From the cell containing the given text, extract its center point as [x, y] coordinate. 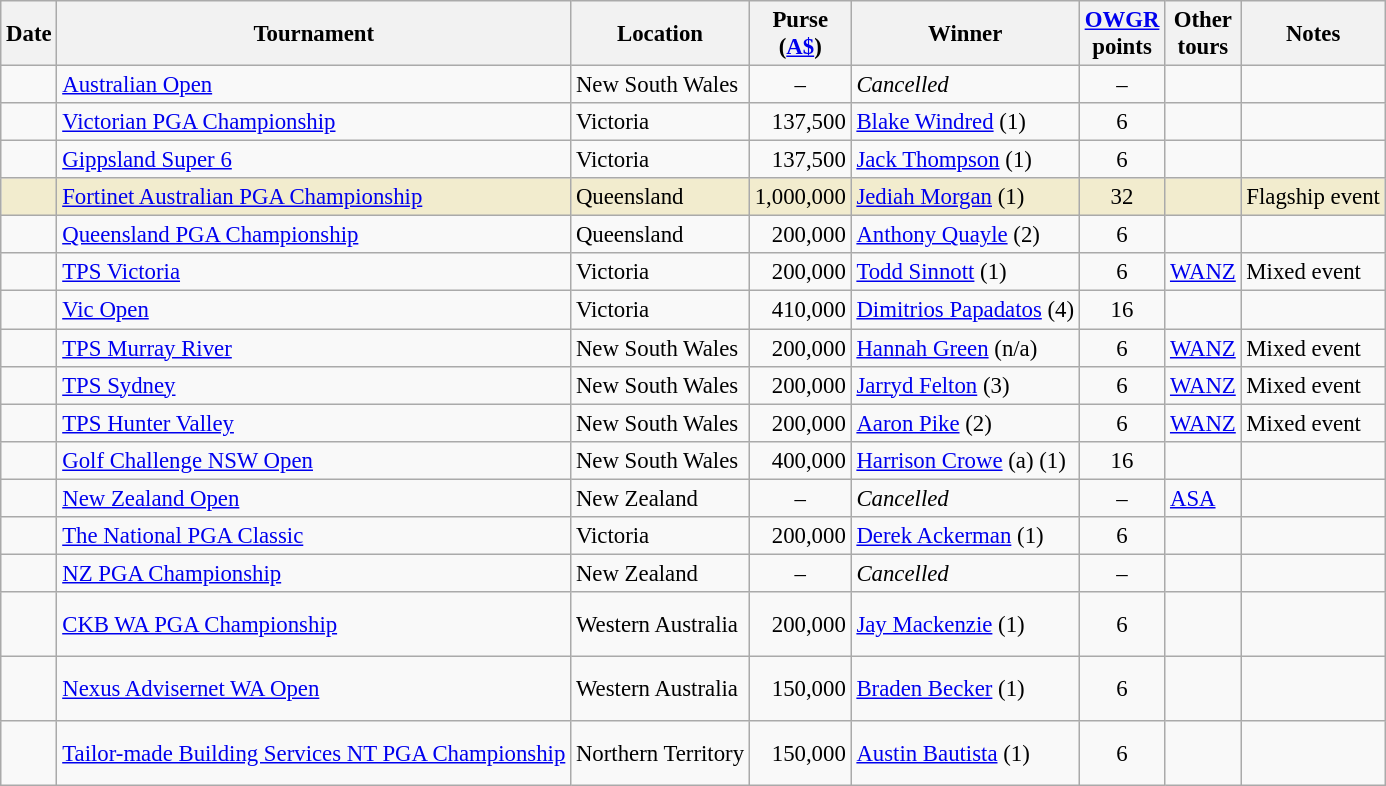
TPS Sydney [314, 385]
Gippsland Super 6 [314, 160]
Location [660, 34]
Jack Thompson (1) [965, 160]
ASA [1203, 498]
New Zealand Open [314, 498]
CKB WA PGA Championship [314, 624]
Harrison Crowe (a) (1) [965, 460]
Northern Territory [660, 754]
Dimitrios Papadatos (4) [965, 310]
Purse(A$) [800, 34]
1,000,000 [800, 197]
Tailor-made Building Services NT PGA Championship [314, 754]
Othertours [1203, 34]
Braden Becker (1) [965, 688]
TPS Victoria [314, 273]
Jediah Morgan (1) [965, 197]
400,000 [800, 460]
NZ PGA Championship [314, 573]
Victorian PGA Championship [314, 122]
Fortinet Australian PGA Championship [314, 197]
Winner [965, 34]
Nexus Advisernet WA Open [314, 688]
410,000 [800, 310]
Date [29, 34]
Todd Sinnott (1) [965, 273]
Queensland PGA Championship [314, 235]
Derek Ackerman (1) [965, 536]
Blake Windred (1) [965, 122]
Austin Bautista (1) [965, 754]
Tournament [314, 34]
TPS Hunter Valley [314, 423]
Notes [1313, 34]
Anthony Quayle (2) [965, 235]
OWGRpoints [1122, 34]
TPS Murray River [314, 348]
Jay Mackenzie (1) [965, 624]
Australian Open [314, 85]
32 [1122, 197]
Hannah Green (n/a) [965, 348]
Jarryd Felton (3) [965, 385]
Aaron Pike (2) [965, 423]
Golf Challenge NSW Open [314, 460]
Vic Open [314, 310]
Flagship event [1313, 197]
The National PGA Classic [314, 536]
